Capture the cell that displays the provided text and extract its (X, Y) central coordinate. 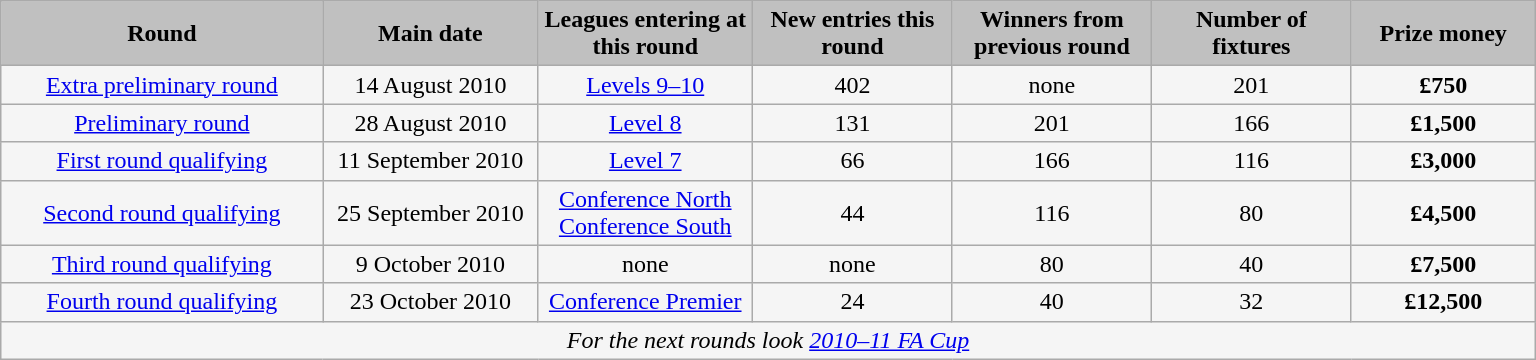
First round qualifying (162, 161)
Number of fixtures (1252, 34)
Third round qualifying (162, 264)
402 (852, 85)
For the next rounds look 2010–11 FA Cup (768, 340)
Preliminary round (162, 123)
Leagues entering at this round (646, 34)
Second round qualifying (162, 212)
Conference NorthConference South (646, 212)
28 August 2010 (430, 123)
Round (162, 34)
44 (852, 212)
131 (852, 123)
£7,500 (1443, 264)
Level 8 (646, 123)
New entries this round (852, 34)
24 (852, 302)
Extra preliminary round (162, 85)
Levels 9–10 (646, 85)
66 (852, 161)
Conference Premier (646, 302)
£12,500 (1443, 302)
9 October 2010 (430, 264)
25 September 2010 (430, 212)
£3,000 (1443, 161)
14 August 2010 (430, 85)
Prize money (1443, 34)
Fourth round qualifying (162, 302)
£750 (1443, 85)
Main date (430, 34)
£4,500 (1443, 212)
11 September 2010 (430, 161)
32 (1252, 302)
Level 7 (646, 161)
Winners from previous round (1052, 34)
23 October 2010 (430, 302)
£1,500 (1443, 123)
